Scan for the cell matching the given text and deliver its [X, Y] coordinate at center. 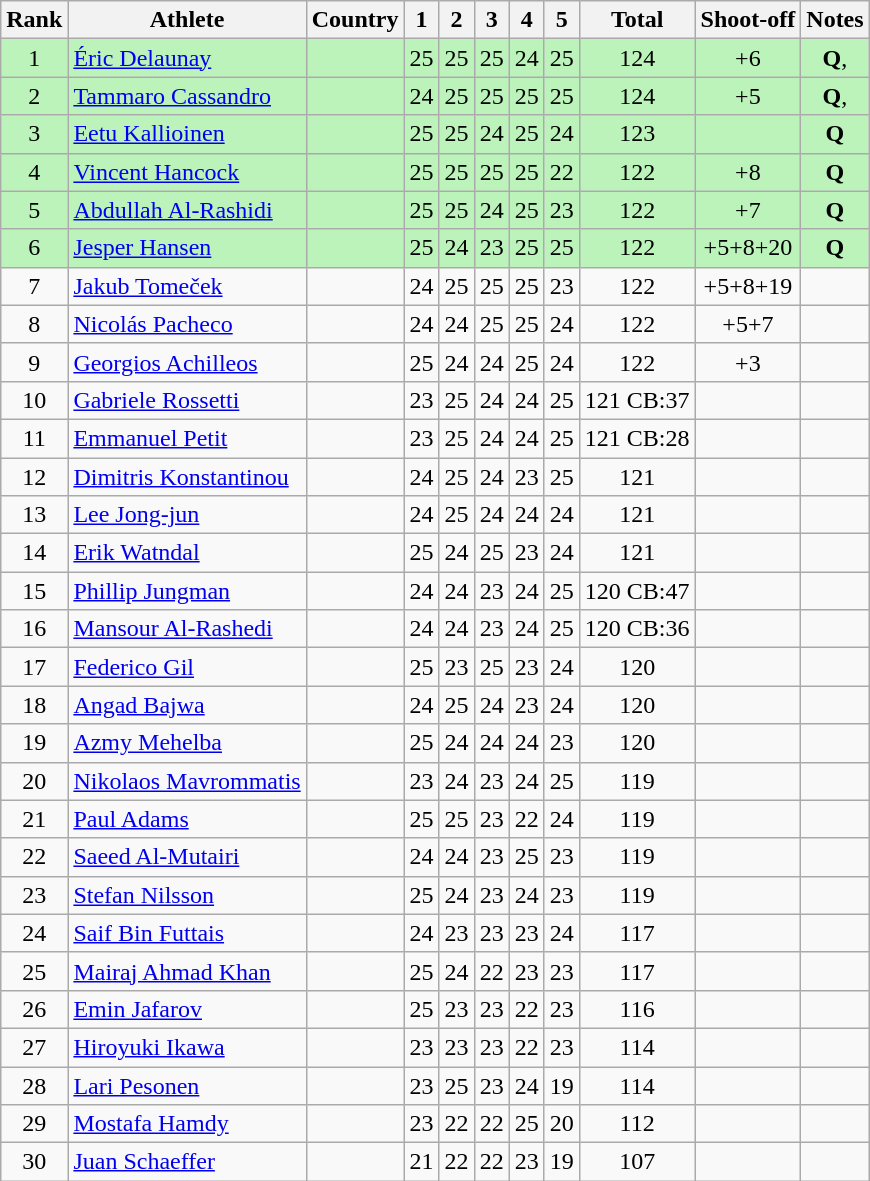
Federico Gil [187, 667]
18 [34, 705]
+5 [748, 96]
120 CB:47 [637, 591]
Angad Bajwa [187, 705]
Mairaj Ahmad Khan [187, 971]
27 [34, 1047]
Gabriele Rossetti [187, 400]
+5+8+19 [748, 286]
7 [34, 286]
+7 [748, 210]
Lee Jong-jun [187, 515]
9 [34, 362]
12 [34, 477]
Phillip Jungman [187, 591]
Lari Pesonen [187, 1085]
10 [34, 400]
Paul Adams [187, 819]
116 [637, 1009]
16 [34, 629]
14 [34, 553]
30 [34, 1162]
Saif Bin Futtais [187, 933]
Jakub Tomeček [187, 286]
112 [637, 1124]
Abdullah Al-Rashidi [187, 210]
+6 [748, 58]
13 [34, 515]
Dimitris Konstantinou [187, 477]
Hiroyuki Ikawa [187, 1047]
121 CB:28 [637, 438]
Country [355, 20]
Emmanuel Petit [187, 438]
Total [637, 20]
Mostafa Hamdy [187, 1124]
Tammaro Cassandro [187, 96]
28 [34, 1085]
15 [34, 591]
17 [34, 667]
Rank [34, 20]
+8 [748, 172]
Juan Schaeffer [187, 1162]
107 [637, 1162]
+3 [748, 362]
8 [34, 324]
29 [34, 1124]
Georgios Achilleos [187, 362]
121 CB:37 [637, 400]
Éric Delaunay [187, 58]
Jesper Hansen [187, 248]
+5+8+20 [748, 248]
Nikolaos Mavrommatis [187, 781]
Shoot-off [748, 20]
26 [34, 1009]
Azmy Mehelba [187, 743]
Saeed Al-Mutairi [187, 857]
Mansour Al-Rashedi [187, 629]
Nicolás Pacheco [187, 324]
Vincent Hancock [187, 172]
Eetu Kallioinen [187, 134]
123 [637, 134]
Emin Jafarov [187, 1009]
11 [34, 438]
Athlete [187, 20]
6 [34, 248]
Erik Watndal [187, 553]
120 CB:36 [637, 629]
Stefan Nilsson [187, 895]
+5+7 [748, 324]
Notes [835, 20]
